Search for the cell housing the specified text and yield its (X, Y) center coordinate. 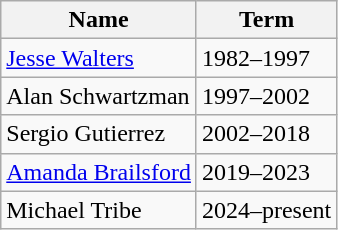
Amanda Brailsford (99, 172)
Alan Schwartzman (99, 96)
2024–present (266, 210)
Term (266, 20)
Jesse Walters (99, 58)
1997–2002 (266, 96)
Michael Tribe (99, 210)
2002–2018 (266, 134)
1982–1997 (266, 58)
Name (99, 20)
2019–2023 (266, 172)
Sergio Gutierrez (99, 134)
